Determine the [X, Y] coordinate at the center of the cell enclosing the given text.  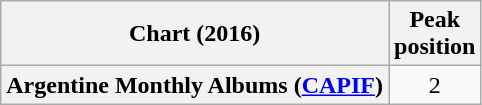
Peakposition [434, 34]
Chart (2016) [195, 34]
Argentine Monthly Albums (CAPIF) [195, 85]
2 [434, 85]
